Determine the [X, Y] coordinate at the center of the cell enclosing the given text.  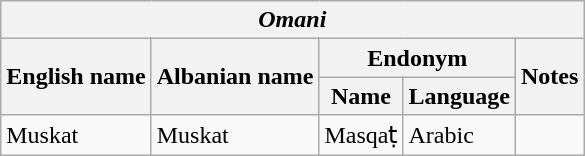
Endonym [417, 58]
Notes [549, 77]
Arabic [459, 135]
Masqaṭ [361, 135]
Name [361, 96]
Omani [292, 20]
Language [459, 96]
Albanian name [235, 77]
English name [76, 77]
